Pinpoint the cell where the given text exists, returning its (x, y) midpoint coordinate. 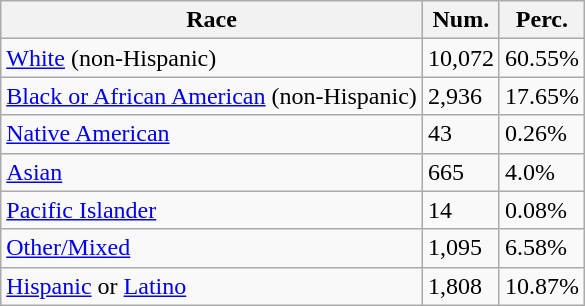
6.58% (542, 248)
43 (460, 134)
60.55% (542, 58)
0.26% (542, 134)
Num. (460, 20)
17.65% (542, 96)
1,095 (460, 248)
Hispanic or Latino (212, 286)
2,936 (460, 96)
White (non-Hispanic) (212, 58)
0.08% (542, 210)
Perc. (542, 20)
Race (212, 20)
Black or African American (non-Hispanic) (212, 96)
Native American (212, 134)
1,808 (460, 286)
Other/Mixed (212, 248)
10,072 (460, 58)
4.0% (542, 172)
Pacific Islander (212, 210)
Asian (212, 172)
14 (460, 210)
10.87% (542, 286)
665 (460, 172)
